Provide the [x, y] coordinate of the cell's center where the given text is located.  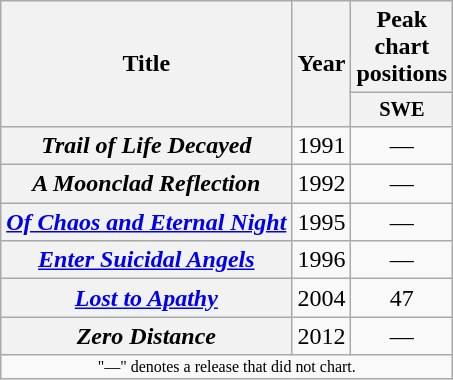
Lost to Apathy [146, 298]
1992 [322, 184]
Title [146, 64]
"—" denotes a release that did not chart. [227, 367]
2012 [322, 336]
SWE [402, 110]
2004 [322, 298]
1991 [322, 145]
Year [322, 64]
Enter Suicidal Angels [146, 260]
A Moonclad Reflection [146, 184]
Zero Distance [146, 336]
1996 [322, 260]
1995 [322, 222]
Of Chaos and Eternal Night [146, 222]
Trail of Life Decayed [146, 145]
47 [402, 298]
Peak chart positions [402, 47]
